Output the (X, Y) coordinate of the center of the cell containing the given text.  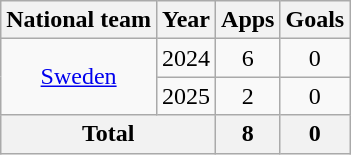
Goals (315, 20)
Sweden (79, 77)
2 (248, 96)
National team (79, 20)
6 (248, 58)
8 (248, 134)
Apps (248, 20)
Total (108, 134)
Year (186, 20)
2024 (186, 58)
2025 (186, 96)
